Return [x, y] of the center of cell containing provided text 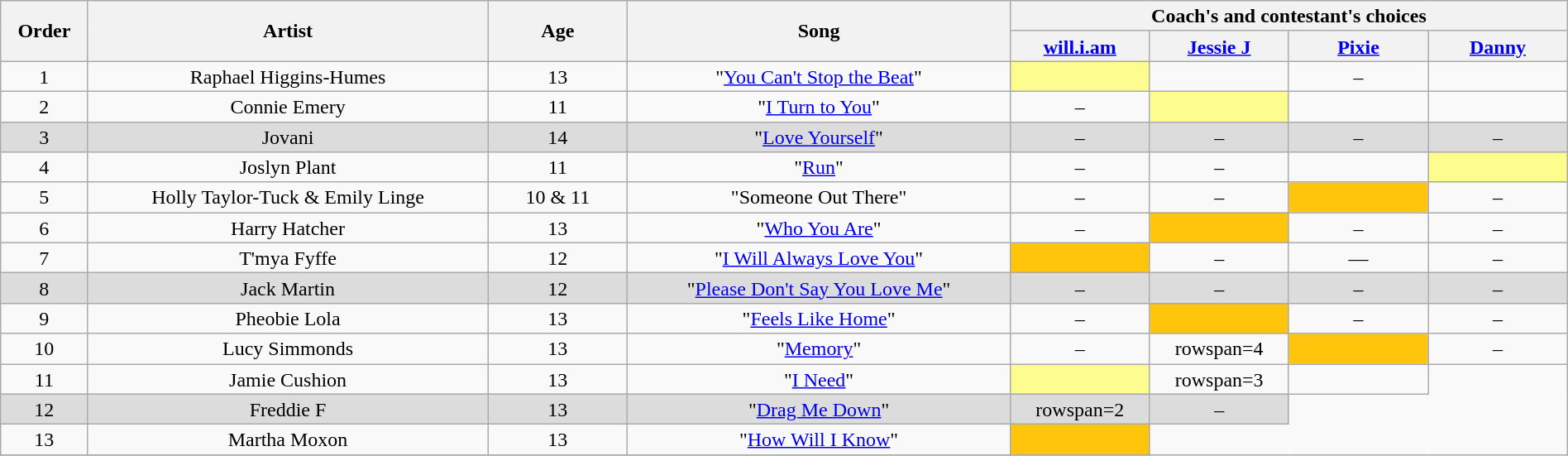
7 [45, 258]
"I Need" [819, 379]
"You Can't Stop the Beat" [819, 76]
Danny [1499, 46]
"Please Don't Say You Love Me" [819, 288]
Martha Moxon [288, 440]
10 [45, 349]
Coach's and contestant's choices [1289, 17]
Song [819, 31]
Holly Taylor-Tuck & Emily Linge [288, 197]
"How Will I Know" [819, 440]
6 [45, 228]
2 [45, 106]
will.i.am [1080, 46]
10 & 11 [557, 197]
Harry Hatcher [288, 228]
Jamie Cushion [288, 379]
"Who You Are" [819, 228]
rowspan=4 [1219, 349]
Jovani [288, 137]
Jack Martin [288, 288]
Freddie F [288, 409]
3 [45, 137]
Age [557, 31]
8 [45, 288]
"Memory" [819, 349]
rowspan=3 [1219, 379]
"Love Yourself" [819, 137]
"Run" [819, 167]
9 [45, 318]
Lucy Simmonds [288, 349]
14 [557, 137]
5 [45, 197]
1 [45, 76]
Pixie [1358, 46]
"Someone Out There" [819, 197]
"Feels Like Home" [819, 318]
"I Will Always Love You" [819, 258]
Connie Emery [288, 106]
Joslyn Plant [288, 167]
Jessie J [1219, 46]
T'mya Fyffe [288, 258]
"Drag Me Down" [819, 409]
— [1358, 258]
rowspan=2 [1080, 409]
Raphael Higgins-Humes [288, 76]
Pheobie Lola [288, 318]
Order [45, 31]
Artist [288, 31]
4 [45, 167]
"I Turn to You" [819, 106]
